Provide the (x, y) coordinate of the cell's center where the given text is located.  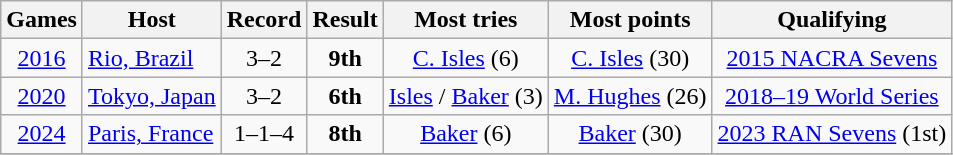
Paris, France (152, 134)
8th (345, 134)
Result (345, 20)
1–1–4 (264, 134)
2015 NACRA Sevens (832, 58)
C. Isles (30) (630, 58)
Baker (6) (466, 134)
M. Hughes (26) (630, 96)
Isles / Baker (3) (466, 96)
2023 RAN Sevens (1st) (832, 134)
C. Isles (6) (466, 58)
Host (152, 20)
6th (345, 96)
Rio, Brazil (152, 58)
Qualifying (832, 20)
2018–19 World Series (832, 96)
Record (264, 20)
Games (42, 20)
Most tries (466, 20)
2020 (42, 96)
Most points (630, 20)
Baker (30) (630, 134)
2024 (42, 134)
Tokyo, Japan (152, 96)
2016 (42, 58)
9th (345, 58)
